Determine the [X, Y] coordinate at the center of the cell enclosing the given text.  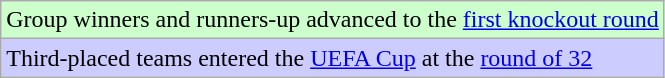
Third-placed teams entered the UEFA Cup at the round of 32 [333, 58]
Group winners and runners-up advanced to the first knockout round [333, 20]
